Identify which cell holds the provided text, then report its [x, y] central coordinate. 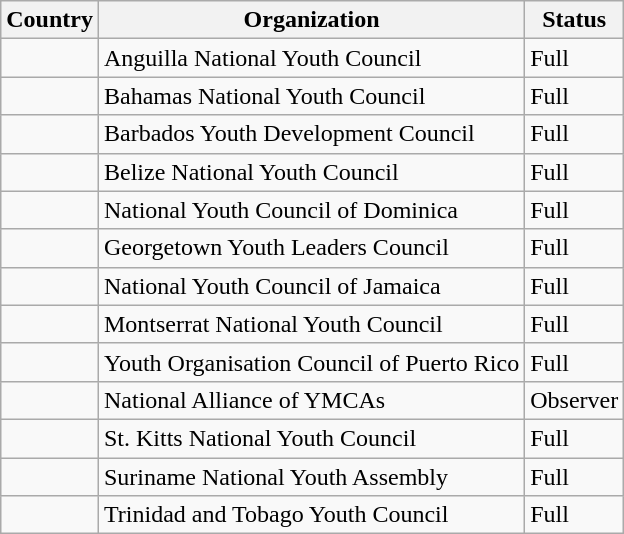
Observer [574, 400]
Suriname National Youth Assembly [311, 477]
National Alliance of YMCAs [311, 400]
Georgetown Youth Leaders Council [311, 248]
Status [574, 20]
Country [50, 20]
Youth Organisation Council of Puerto Rico [311, 362]
Barbados Youth Development Council [311, 134]
Anguilla National Youth Council [311, 58]
Belize National Youth Council [311, 172]
Montserrat National Youth Council [311, 324]
Bahamas National Youth Council [311, 96]
Organization [311, 20]
National Youth Council of Dominica [311, 210]
St. Kitts National Youth Council [311, 438]
National Youth Council of Jamaica [311, 286]
Trinidad and Tobago Youth Council [311, 515]
